Identify which cell holds the provided text, then report its (X, Y) central coordinate. 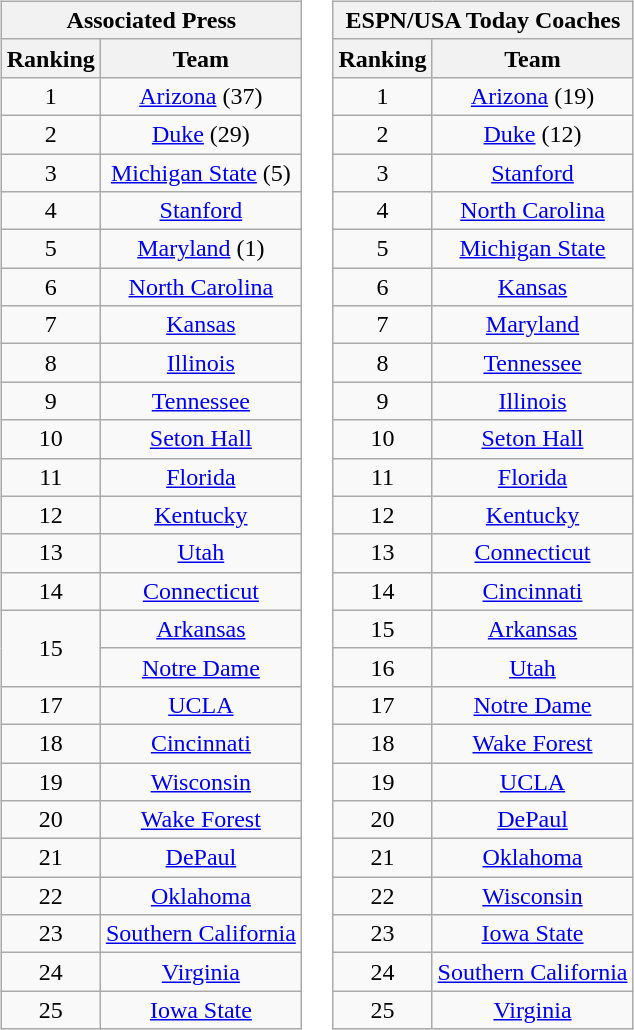
Michigan State (532, 249)
Maryland (532, 325)
Maryland (1) (200, 249)
Arizona (37) (200, 96)
ESPN/USA Today Coaches (483, 20)
Duke (12) (532, 134)
Arizona (19) (532, 96)
Duke (29) (200, 134)
16 (382, 667)
Associated Press (151, 20)
Michigan State (5) (200, 173)
